Pinpoint the cell where the given text exists, returning its (X, Y) midpoint coordinate. 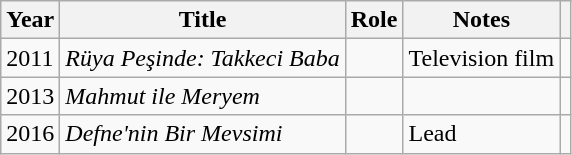
Television film (482, 58)
Notes (482, 20)
Mahmut ile Meryem (202, 96)
Title (202, 20)
2016 (30, 134)
2013 (30, 96)
Year (30, 20)
2011 (30, 58)
Defne'nin Bir Mevsimi (202, 134)
Lead (482, 134)
Role (374, 20)
Rüya Peşinde: Takkeci Baba (202, 58)
